Extract the [x, y] coordinate from the center of the cell holding the provided text.  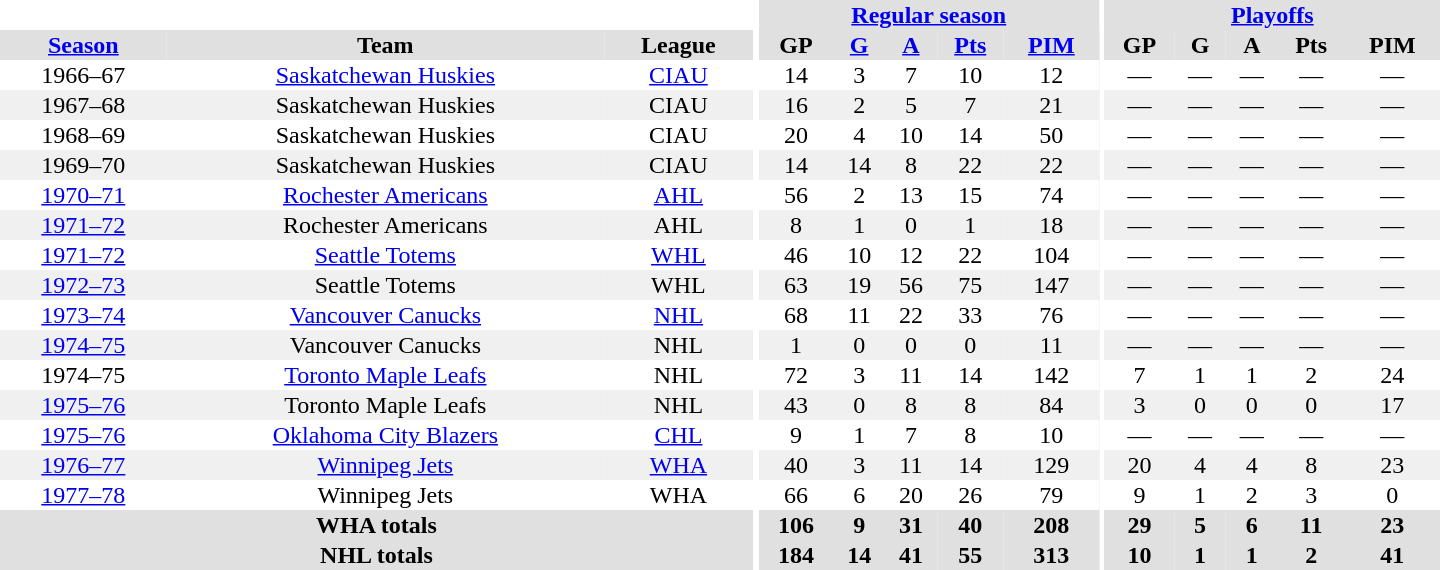
63 [796, 285]
1976–77 [84, 465]
66 [796, 495]
74 [1052, 195]
79 [1052, 495]
1966–67 [84, 75]
24 [1392, 375]
50 [1052, 135]
1968–69 [84, 135]
208 [1052, 525]
19 [859, 285]
21 [1052, 105]
26 [970, 495]
84 [1052, 405]
68 [796, 315]
46 [796, 255]
15 [970, 195]
1972–73 [84, 285]
104 [1052, 255]
43 [796, 405]
29 [1140, 525]
142 [1052, 375]
1977–78 [84, 495]
CHL [678, 435]
Playoffs [1272, 15]
League [678, 45]
1967–68 [84, 105]
WHA totals [376, 525]
184 [796, 555]
106 [796, 525]
1973–74 [84, 315]
1970–71 [84, 195]
129 [1052, 465]
1969–70 [84, 165]
72 [796, 375]
13 [911, 195]
76 [1052, 315]
18 [1052, 225]
55 [970, 555]
17 [1392, 405]
Regular season [929, 15]
147 [1052, 285]
NHL totals [376, 555]
33 [970, 315]
16 [796, 105]
313 [1052, 555]
75 [970, 285]
Season [84, 45]
Oklahoma City Blazers [386, 435]
Team [386, 45]
31 [911, 525]
